Identify which cell holds the provided text, then report its [x, y] central coordinate. 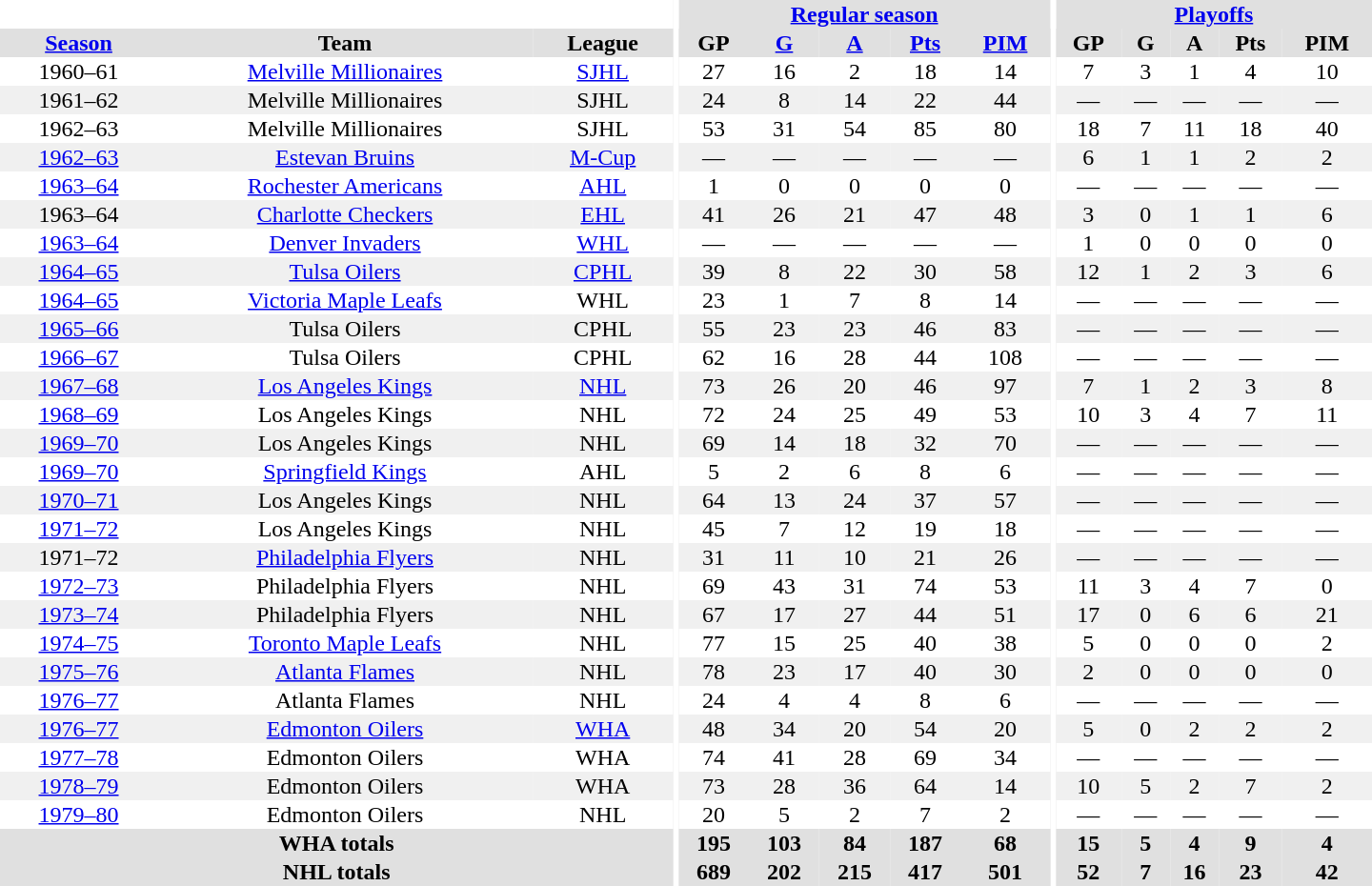
108 [1005, 357]
13 [784, 500]
51 [1005, 614]
72 [714, 414]
501 [1005, 872]
1974–75 [78, 643]
42 [1327, 872]
47 [925, 214]
417 [925, 872]
EHL [602, 214]
Denver Invaders [345, 243]
WHA totals [336, 843]
1966–67 [78, 357]
37 [925, 500]
Victoria Maple Leafs [345, 300]
58 [1005, 272]
1961–62 [78, 100]
689 [714, 872]
187 [925, 843]
M-Cup [602, 157]
Charlotte Checkers [345, 214]
Regular season [864, 14]
1972–73 [78, 586]
97 [1005, 386]
68 [1005, 843]
202 [784, 872]
NHL totals [336, 872]
55 [714, 329]
45 [714, 529]
43 [784, 586]
36 [855, 786]
32 [925, 443]
1968–69 [78, 414]
Season [78, 43]
215 [855, 872]
84 [855, 843]
78 [714, 672]
1977–78 [78, 757]
1973–74 [78, 614]
1965–66 [78, 329]
1975–76 [78, 672]
Rochester Americans [345, 186]
77 [714, 643]
195 [714, 843]
52 [1088, 872]
57 [1005, 500]
Playoffs [1214, 14]
62 [714, 357]
1967–68 [78, 386]
49 [925, 414]
67 [714, 614]
80 [1005, 129]
39 [714, 272]
Team [345, 43]
70 [1005, 443]
85 [925, 129]
League [602, 43]
1960–61 [78, 71]
Toronto Maple Leafs [345, 643]
Springfield Kings [345, 472]
1970–71 [78, 500]
19 [925, 529]
83 [1005, 329]
1979–80 [78, 815]
38 [1005, 643]
1978–79 [78, 786]
103 [784, 843]
9 [1250, 843]
Estevan Bruins [345, 157]
